Locate the cell with the specified text and output its (X, Y) center coordinate. 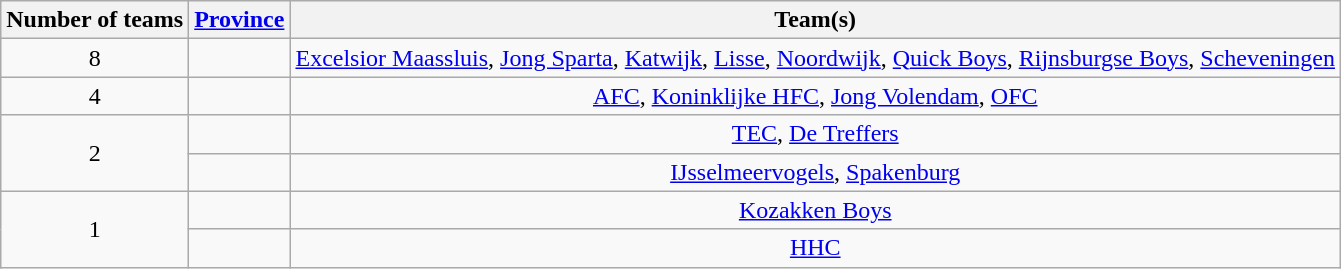
AFC, Koninklijke HFC, Jong Volendam, OFC (816, 96)
HHC (816, 248)
Kozakken Boys (816, 210)
Number of teams (95, 20)
1 (95, 229)
Team(s) (816, 20)
TEC, De Treffers (816, 134)
8 (95, 58)
Province (240, 20)
2 (95, 153)
Excelsior Maassluis, Jong Sparta, Katwijk, Lisse, Noordwijk, Quick Boys, Rijnsburgse Boys, Scheveningen (816, 58)
4 (95, 96)
IJsselmeervogels, Spakenburg (816, 172)
